Search for the cell housing the specified text and yield its [X, Y] center coordinate. 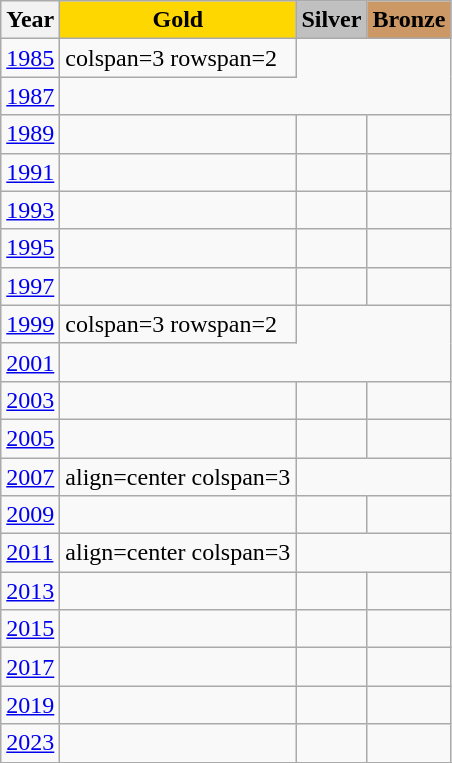
2023 [30, 743]
1991 [30, 172]
1989 [30, 134]
2017 [30, 667]
2007 [30, 477]
2019 [30, 705]
2011 [30, 553]
Gold [178, 20]
1997 [30, 286]
2015 [30, 629]
Silver [332, 20]
1999 [30, 324]
2005 [30, 438]
1987 [30, 96]
Year [30, 20]
2001 [30, 362]
1985 [30, 58]
1995 [30, 248]
2003 [30, 400]
2013 [30, 591]
Bronze [409, 20]
1993 [30, 210]
2009 [30, 515]
